Find where the given text appears and provide that cell's center as (x, y) coordinate. 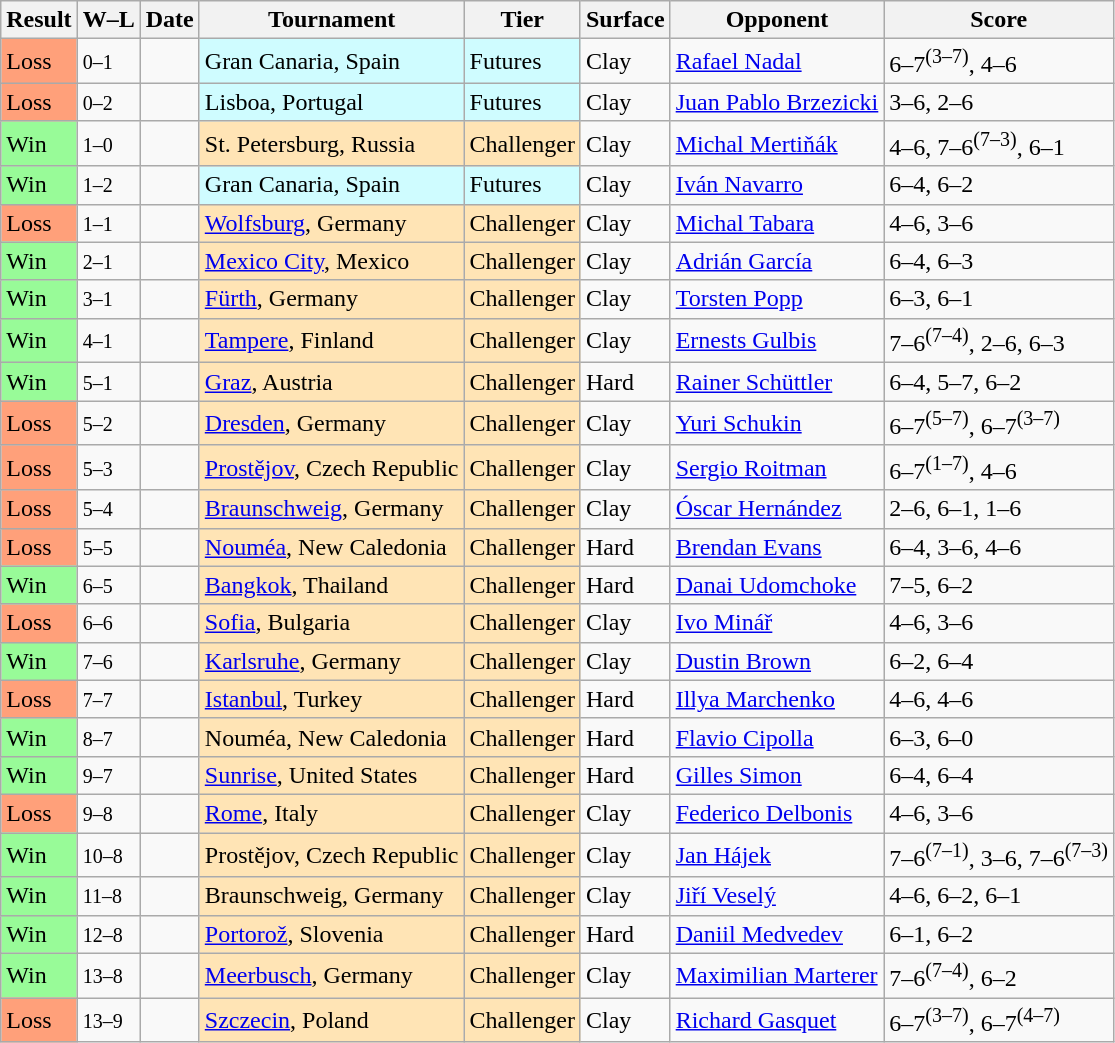
11–8 (108, 896)
Sunrise, United States (332, 775)
Flavio Cipolla (777, 737)
Jan Hájek (777, 856)
Tampere, Finland (332, 340)
4–6, 4–6 (999, 699)
6–7(5–7), 6–7(3–7) (999, 424)
Federico Delbonis (777, 813)
Michal Tabara (777, 223)
Dresden, Germany (332, 424)
6–4, 5–7, 6–2 (999, 382)
6–4, 3–6, 4–6 (999, 547)
Maximilian Marterer (777, 976)
Jiří Veselý (777, 896)
6–7(1–7), 4–6 (999, 468)
Wolfsburg, Germany (332, 223)
9–8 (108, 813)
3–1 (108, 299)
W–L (108, 20)
Michal Mertiňák (777, 144)
Surface (625, 20)
Portorož, Slovenia (332, 934)
Tournament (332, 20)
Graz, Austria (332, 382)
6–3, 6–1 (999, 299)
0–1 (108, 62)
6–5 (108, 585)
7–7 (108, 699)
Meerbusch, Germany (332, 976)
Adrián García (777, 261)
7–6 (108, 661)
5–4 (108, 509)
5–5 (108, 547)
6–6 (108, 623)
Bangkok, Thailand (332, 585)
6–2, 6–4 (999, 661)
6–7(3–7), 6–7(4–7) (999, 1020)
5–1 (108, 382)
Karlsruhe, Germany (332, 661)
6–4, 6–2 (999, 185)
3–6, 2–6 (999, 102)
10–8 (108, 856)
Sergio Roitman (777, 468)
Istanbul, Turkey (332, 699)
Óscar Hernández (777, 509)
6–4, 6–4 (999, 775)
0–2 (108, 102)
Ivo Minář (777, 623)
5–2 (108, 424)
1–2 (108, 185)
Illya Marchenko (777, 699)
1–0 (108, 144)
12–8 (108, 934)
9–7 (108, 775)
4–6, 6–2, 6–1 (999, 896)
Juan Pablo Brzezicki (777, 102)
5–3 (108, 468)
Iván Navarro (777, 185)
4–6, 7–6(7–3), 6–1 (999, 144)
Brendan Evans (777, 547)
Richard Gasquet (777, 1020)
7–5, 6–2 (999, 585)
Score (999, 20)
2–1 (108, 261)
13–8 (108, 976)
Fürth, Germany (332, 299)
Rafael Nadal (777, 62)
Szczecin, Poland (332, 1020)
Gilles Simon (777, 775)
Opponent (777, 20)
7–6(7–4), 2–6, 6–3 (999, 340)
Yuri Schukin (777, 424)
Lisboa, Portugal (332, 102)
Tier (522, 20)
Torsten Popp (777, 299)
Danai Udomchoke (777, 585)
Mexico City, Mexico (332, 261)
6–4, 6–3 (999, 261)
8–7 (108, 737)
Daniil Medvedev (777, 934)
1–1 (108, 223)
7–6(7–1), 3–6, 7–6(7–3) (999, 856)
2–6, 6–1, 1–6 (999, 509)
Dustin Brown (777, 661)
Rome, Italy (332, 813)
13–9 (108, 1020)
6–3, 6–0 (999, 737)
7–6(7–4), 6–2 (999, 976)
6–7(3–7), 4–6 (999, 62)
Result (39, 20)
St. Petersburg, Russia (332, 144)
4–1 (108, 340)
Ernests Gulbis (777, 340)
Sofia, Bulgaria (332, 623)
Rainer Schüttler (777, 382)
Date (170, 20)
6–1, 6–2 (999, 934)
